Locate the cell with the specified text and output its [X, Y] center coordinate. 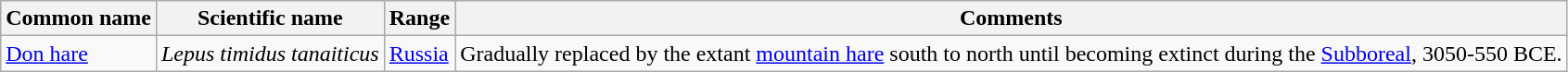
Range [419, 18]
Don hare [79, 54]
Gradually replaced by the extant mountain hare south to north until becoming extinct during the Subboreal, 3050-550 BCE. [1011, 54]
Comments [1011, 18]
Russia [419, 54]
Common name [79, 18]
Scientific name [270, 18]
Lepus timidus tanaiticus [270, 54]
